Detect which cell encompasses the target text, then output its [x, y] center coordinate. 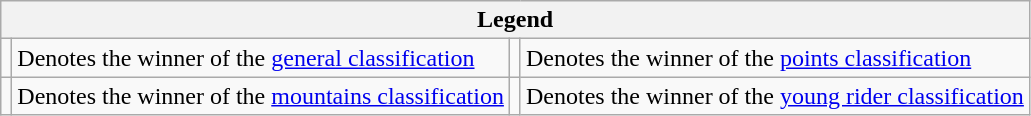
Legend [516, 20]
Denotes the winner of the points classification [774, 58]
Denotes the winner of the general classification [261, 58]
Denotes the winner of the mountains classification [261, 96]
Denotes the winner of the young rider classification [774, 96]
